Search for the cell housing the specified text and yield its [x, y] center coordinate. 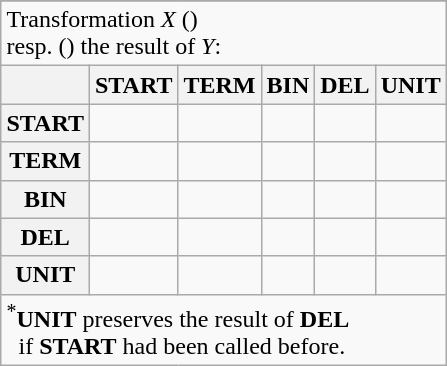
*UNIT preserves the result of DEL if START had been called before. [224, 330]
Transformation X ()resp. () the result of Y: [224, 34]
